Output the (X, Y) coordinate of the center of the cell containing the given text.  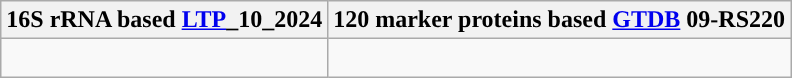
120 marker proteins based GTDB 09-RS220 (560, 20)
16S rRNA based LTP_10_2024 (164, 20)
